Search for the cell housing the specified text and yield its [x, y] center coordinate. 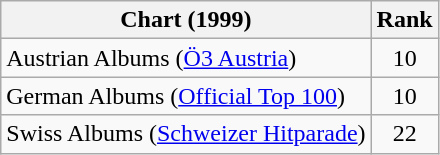
Austrian Albums (Ö3 Austria) [186, 58]
German Albums (Official Top 100) [186, 96]
Chart (1999) [186, 20]
Rank [404, 20]
Swiss Albums (Schweizer Hitparade) [186, 134]
22 [404, 134]
